Capture the cell that displays the provided text and extract its [X, Y] central coordinate. 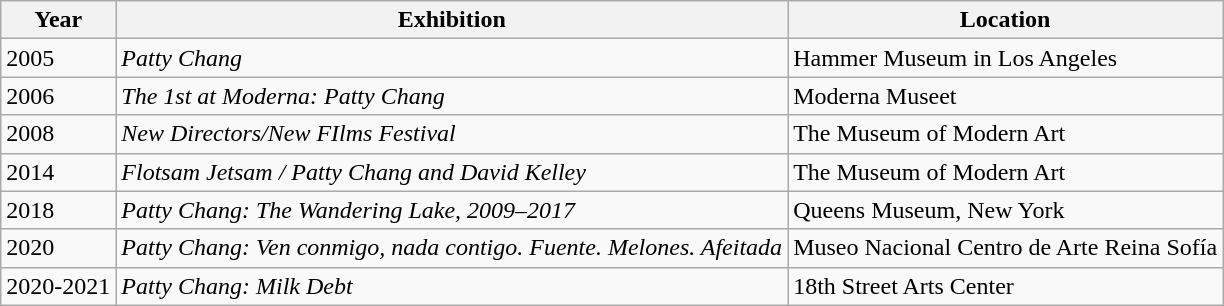
Museo Nacional Centro de Arte Reina Sofía [1006, 248]
Hammer Museum in Los Angeles [1006, 58]
Exhibition [452, 20]
2018 [58, 210]
The 1st at Moderna: Patty Chang [452, 96]
Location [1006, 20]
Patty Chang: Ven conmigo, nada contigo. Fuente. Melones. Afeitada [452, 248]
2005 [58, 58]
2014 [58, 172]
18th Street Arts Center [1006, 286]
2008 [58, 134]
Patty Chang: Milk Debt [452, 286]
2006 [58, 96]
Queens Museum, New York [1006, 210]
Patty Chang [452, 58]
Year [58, 20]
2020-2021 [58, 286]
Patty Chang: The Wandering Lake, 2009–2017 [452, 210]
Flotsam Jetsam / Patty Chang and David Kelley [452, 172]
New Directors/New FIlms Festival [452, 134]
Moderna Museet [1006, 96]
2020 [58, 248]
